Return (X, Y) of the center of cell containing provided text 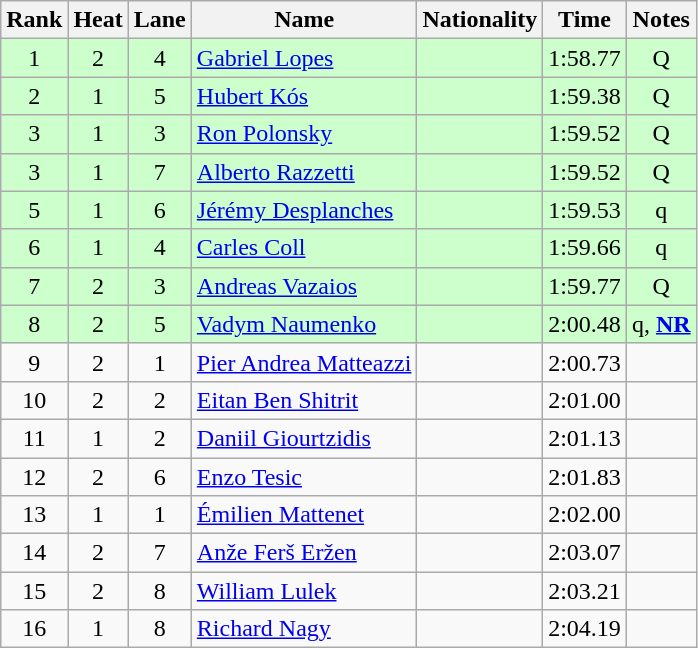
15 (34, 591)
2:03.21 (585, 591)
2:01.83 (585, 477)
1:59.66 (585, 248)
Gabriel Lopes (304, 58)
Nationality (480, 20)
2:01.13 (585, 438)
10 (34, 400)
Pier Andrea Matteazzi (304, 362)
1:59.77 (585, 286)
Lane (160, 20)
2:00.48 (585, 324)
Name (304, 20)
Rank (34, 20)
Enzo Tesic (304, 477)
2:00.73 (585, 362)
Notes (661, 20)
Jérémy Desplanches (304, 210)
14 (34, 553)
Andreas Vazaios (304, 286)
Hubert Kós (304, 96)
Anže Ferš Eržen (304, 553)
13 (34, 515)
Vadym Naumenko (304, 324)
2:03.07 (585, 553)
Ron Polonsky (304, 134)
Richard Nagy (304, 629)
1:59.38 (585, 96)
1:58.77 (585, 58)
2:01.00 (585, 400)
Eitan Ben Shitrit (304, 400)
Émilien Mattenet (304, 515)
Heat (98, 20)
Time (585, 20)
Carles Coll (304, 248)
16 (34, 629)
q, NR (661, 324)
9 (34, 362)
11 (34, 438)
2:04.19 (585, 629)
Daniil Giourtzidis (304, 438)
1:59.53 (585, 210)
William Lulek (304, 591)
12 (34, 477)
Alberto Razzetti (304, 172)
2:02.00 (585, 515)
